For the text-containing cell, return its midpoint in (X, Y) coordinate format. 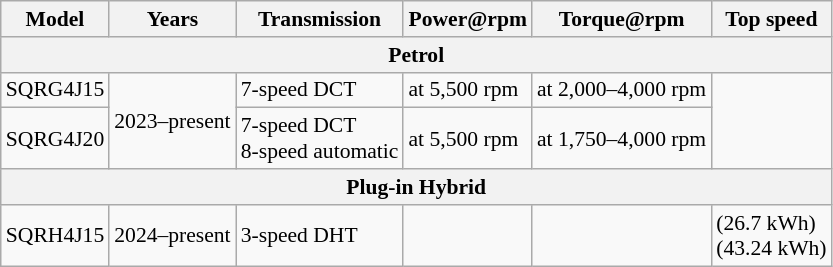
7-speed DCT8-speed automatic (320, 138)
at 1,750–4,000 rpm (622, 138)
at 2,000–4,000 rpm (622, 90)
SQRG4J15 (55, 90)
Petrol (416, 55)
Power@rpm (468, 19)
SQRH4J15 (55, 236)
3-speed DHT (320, 236)
Torque@rpm (622, 19)
7-speed DCT (320, 90)
Top speed (771, 19)
Transmission (320, 19)
Years (172, 19)
2024–present (172, 236)
(26.7 kWh) (43.24 kWh) (771, 236)
2023–present (172, 120)
Plug-in Hybrid (416, 187)
Model (55, 19)
SQRG4J20 (55, 138)
